Output the [x, y] coordinate of the center of the cell containing the given text.  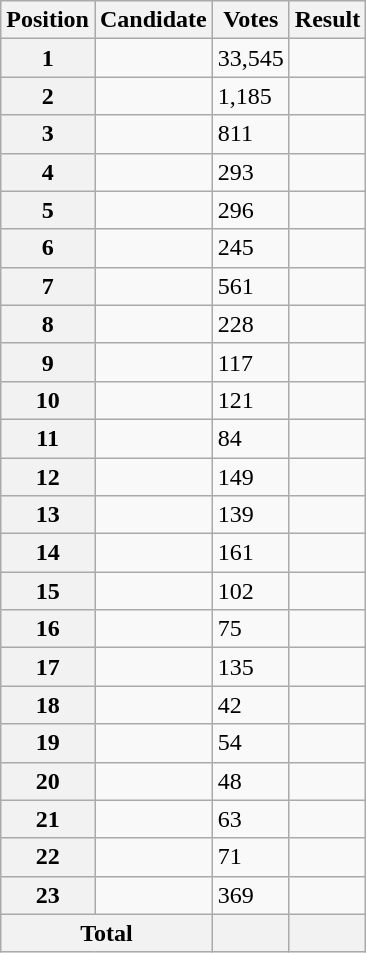
Votes [250, 20]
1 [48, 58]
149 [250, 477]
48 [250, 781]
6 [48, 248]
14 [48, 553]
7 [48, 286]
16 [48, 629]
5 [48, 210]
Result [327, 20]
15 [48, 591]
117 [250, 362]
84 [250, 438]
135 [250, 667]
561 [250, 286]
139 [250, 515]
296 [250, 210]
33,545 [250, 58]
75 [250, 629]
4 [48, 172]
3 [48, 134]
17 [48, 667]
293 [250, 172]
811 [250, 134]
Candidate [153, 20]
63 [250, 819]
54 [250, 743]
102 [250, 591]
8 [48, 324]
21 [48, 819]
22 [48, 857]
11 [48, 438]
1,185 [250, 96]
Position [48, 20]
19 [48, 743]
13 [48, 515]
121 [250, 400]
369 [250, 895]
23 [48, 895]
9 [48, 362]
71 [250, 857]
228 [250, 324]
Total [107, 933]
42 [250, 705]
245 [250, 248]
18 [48, 705]
12 [48, 477]
161 [250, 553]
2 [48, 96]
20 [48, 781]
10 [48, 400]
